Locate the cell with the specified text and output its (x, y) center coordinate. 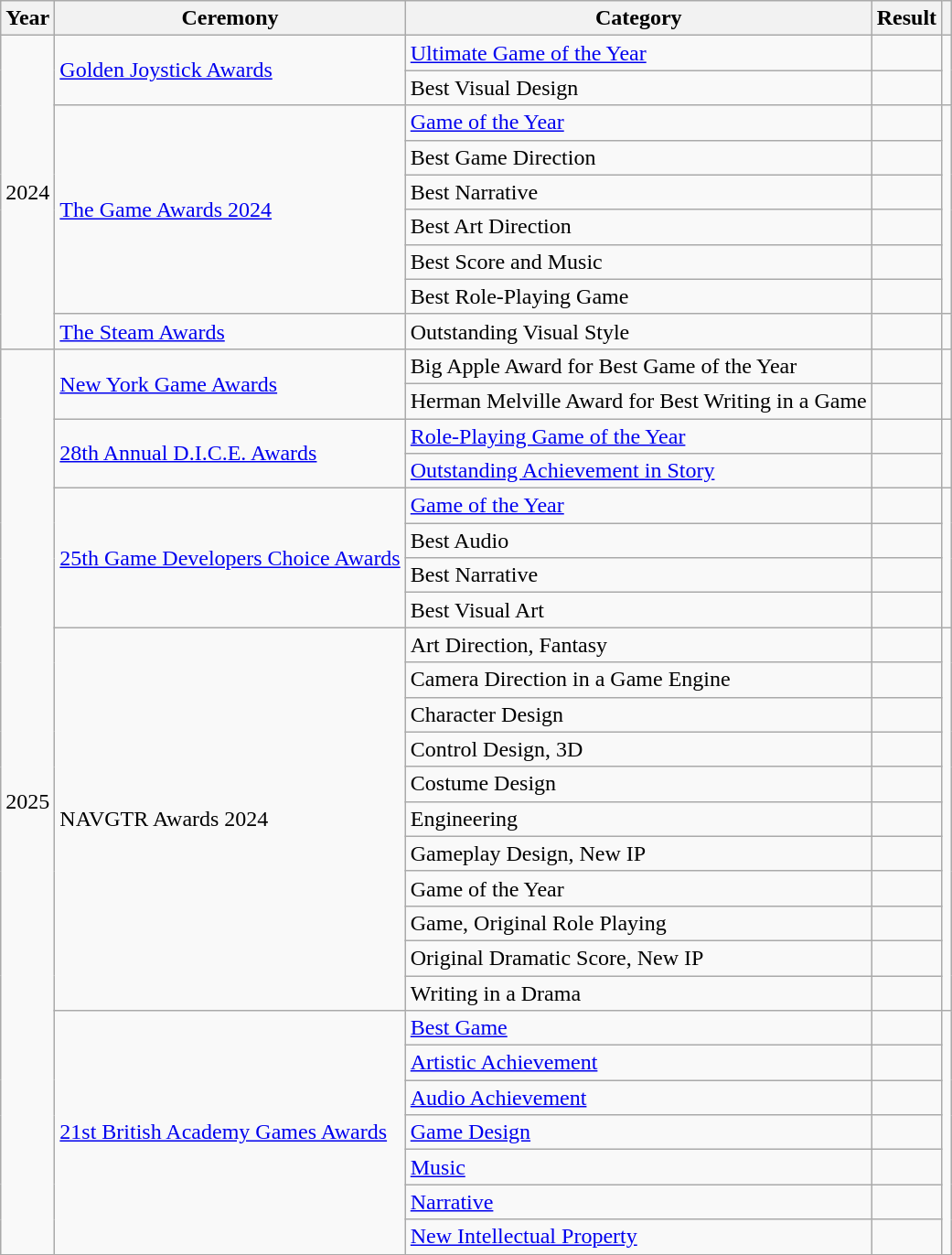
Role-Playing Game of the Year (638, 436)
Category (638, 18)
Character Design (638, 714)
Best Game Direction (638, 157)
Year (27, 18)
Costume Design (638, 784)
2025 (27, 801)
Art Direction, Fantasy (638, 645)
21st British Academy Games Awards (230, 1132)
Result (906, 18)
Golden Joystick Awards (230, 70)
Herman Melville Award for Best Writing in a Game (638, 401)
Outstanding Achievement in Story (638, 471)
Ultimate Game of the Year (638, 53)
Best Game (638, 1028)
Gameplay Design, New IP (638, 853)
Music (638, 1167)
Game Design (638, 1132)
28th Annual D.I.C.E. Awards (230, 454)
Best Visual Art (638, 610)
Engineering (638, 819)
Camera Direction in a Game Engine (638, 680)
Outstanding Visual Style (638, 331)
Best Role-Playing Game (638, 296)
Control Design, 3D (638, 749)
New York Game Awards (230, 383)
NAVGTR Awards 2024 (230, 820)
Narrative (638, 1202)
The Steam Awards (230, 331)
Writing in a Drama (638, 992)
Best Art Direction (638, 227)
Best Score and Music (638, 262)
Best Audio (638, 541)
Artistic Achievement (638, 1063)
25th Game Developers Choice Awards (230, 558)
Ceremony (230, 18)
New Intellectual Property (638, 1237)
Big Apple Award for Best Game of the Year (638, 366)
2024 (27, 192)
The Game Awards 2024 (230, 209)
Audio Achievement (638, 1098)
Original Dramatic Score, New IP (638, 958)
Best Visual Design (638, 88)
Game, Original Role Playing (638, 923)
